Output the (x, y) coordinate of the center of the cell containing the given text.  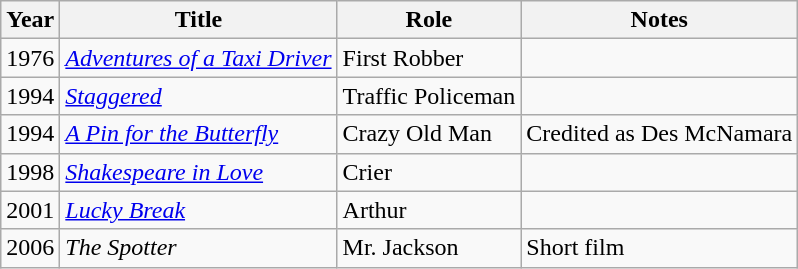
Traffic Policeman (429, 96)
Arthur (429, 210)
Staggered (198, 96)
2006 (30, 248)
1998 (30, 172)
Adventures of a Taxi Driver (198, 58)
Notes (660, 20)
Shakespeare in Love (198, 172)
Mr. Jackson (429, 248)
Year (30, 20)
Title (198, 20)
Credited as Des McNamara (660, 134)
Short film (660, 248)
Crazy Old Man (429, 134)
1976 (30, 58)
2001 (30, 210)
Role (429, 20)
The Spotter (198, 248)
First Robber (429, 58)
Crier (429, 172)
Lucky Break (198, 210)
A Pin for the Butterfly (198, 134)
